Detect which cell encompasses the target text, then output its (X, Y) center coordinate. 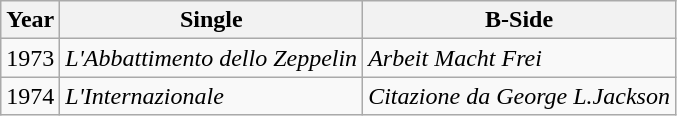
1974 (30, 96)
B-Side (520, 20)
Single (212, 20)
L'Abbattimento dello Zeppelin (212, 58)
L'Internazionale (212, 96)
Year (30, 20)
1973 (30, 58)
Arbeit Macht Frei (520, 58)
Citazione da George L.Jackson (520, 96)
